Identify which cell holds the provided text, then report its (X, Y) central coordinate. 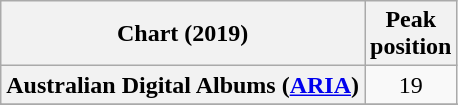
19 (411, 85)
Peakposition (411, 34)
Australian Digital Albums (ARIA) (183, 85)
Chart (2019) (183, 34)
